Detect which cell encompasses the target text, then output its [X, Y] center coordinate. 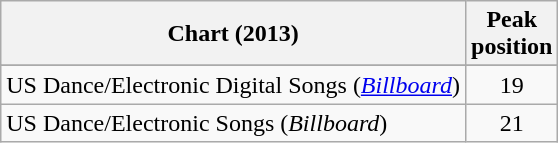
US Dance/Electronic Digital Songs (Billboard) [234, 85]
Chart (2013) [234, 34]
19 [512, 85]
US Dance/Electronic Songs (Billboard) [234, 123]
21 [512, 123]
Peakposition [512, 34]
